Search for the cell housing the specified text and yield its [X, Y] center coordinate. 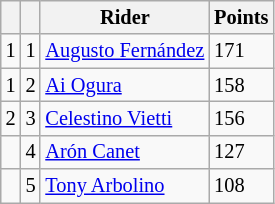
Augusto Fernández [124, 51]
158 [241, 85]
3 [31, 118]
127 [241, 152]
171 [241, 51]
Points [241, 17]
4 [31, 152]
108 [241, 186]
Celestino Vietti [124, 118]
5 [31, 186]
Rider [124, 17]
Tony Arbolino [124, 186]
156 [241, 118]
Ai Ogura [124, 85]
Arón Canet [124, 152]
